Detect which cell encompasses the target text, then output its (x, y) center coordinate. 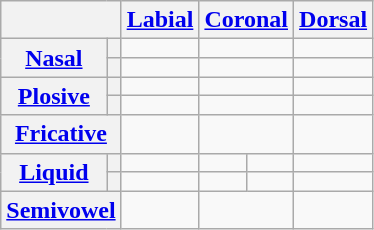
Dorsal (334, 20)
Nasal (54, 58)
Semivowel (61, 210)
Liquid (54, 172)
Plosive (54, 96)
Fricative (61, 134)
Labial (160, 20)
Coronal (246, 20)
